Locate the cell with the specified text and output its [X, Y] center coordinate. 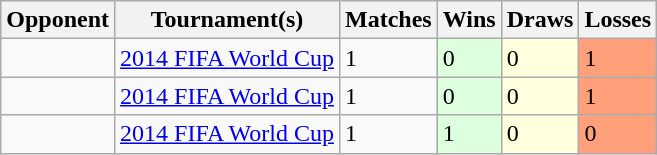
Draws [540, 20]
Opponent [58, 20]
Wins [469, 20]
Losses [618, 20]
Matches [388, 20]
Tournament(s) [228, 20]
